Pinpoint the cell where the given text exists, returning its (x, y) midpoint coordinate. 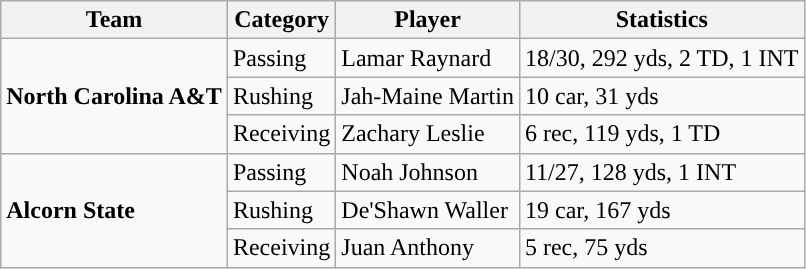
18/30, 292 yds, 2 TD, 1 INT (662, 58)
19 car, 167 yds (662, 210)
North Carolina A&T (114, 96)
De'Shawn Waller (428, 210)
Juan Anthony (428, 248)
Statistics (662, 20)
5 rec, 75 yds (662, 248)
Alcorn State (114, 210)
Category (281, 20)
6 rec, 119 yds, 1 TD (662, 134)
Zachary Leslie (428, 134)
Noah Johnson (428, 172)
11/27, 128 yds, 1 INT (662, 172)
Player (428, 20)
Team (114, 20)
10 car, 31 yds (662, 96)
Jah-Maine Martin (428, 96)
Lamar Raynard (428, 58)
